Detect which cell encompasses the target text, then output its [X, Y] center coordinate. 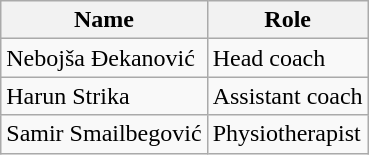
Name [104, 20]
Role [288, 20]
Assistant coach [288, 96]
Harun Strika [104, 96]
Samir Smailbegović [104, 134]
Physiotherapist [288, 134]
Nebojša Đekanović [104, 58]
Head coach [288, 58]
